Identify which cell holds the provided text, then report its [X, Y] central coordinate. 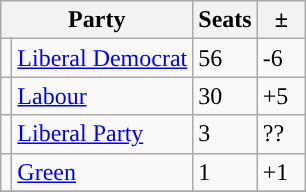
Seats [225, 20]
30 [225, 96]
-6 [281, 58]
3 [225, 134]
56 [225, 58]
Party [97, 20]
Liberal Democrat [102, 58]
Labour [102, 96]
+1 [281, 172]
± [281, 20]
+5 [281, 96]
?? [281, 134]
Liberal Party [102, 134]
Green [102, 172]
1 [225, 172]
